Extract the (X, Y) coordinate from the center of the cell holding the provided text.  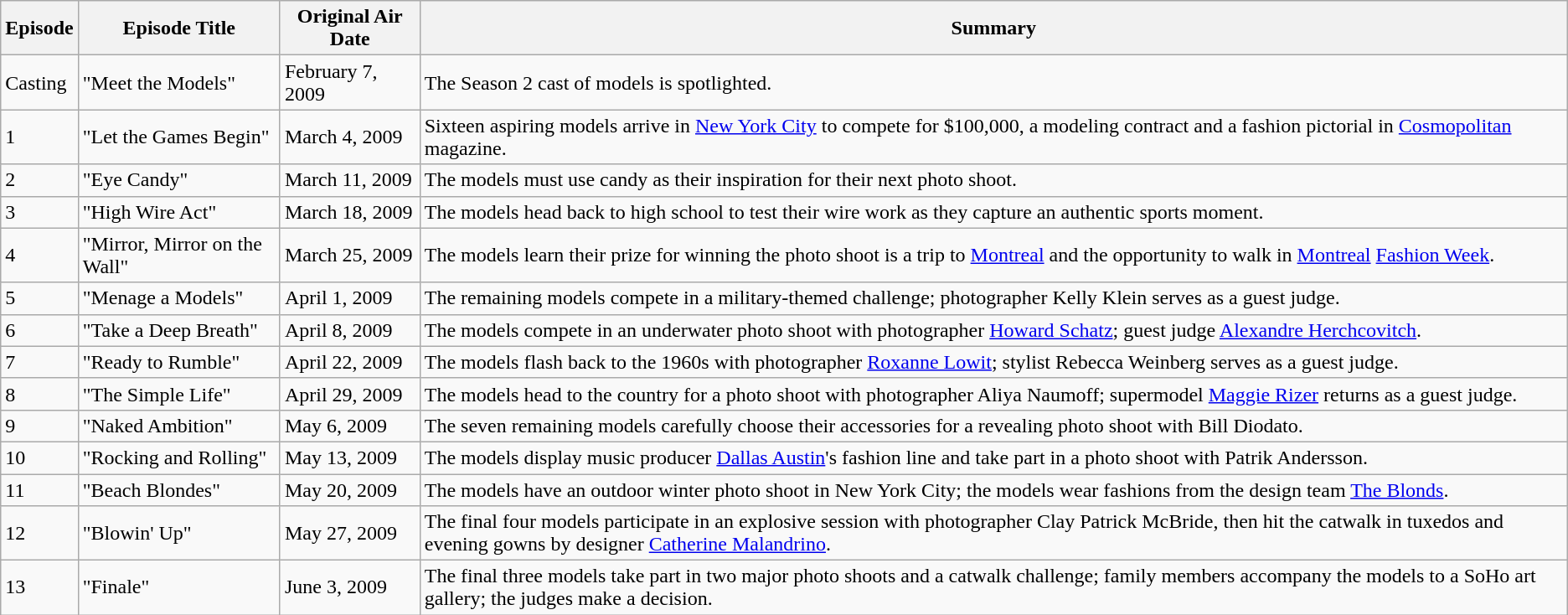
The seven remaining models carefully choose their accessories for a revealing photo shoot with Bill Diodato. (993, 426)
"Naked Ambition" (179, 426)
June 3, 2009 (350, 588)
March 11, 2009 (350, 180)
March 18, 2009 (350, 212)
April 1, 2009 (350, 298)
5 (39, 298)
4 (39, 255)
Episode (39, 28)
"Ready to Rumble" (179, 362)
"Finale" (179, 588)
Episode Title (179, 28)
"Menage a Models" (179, 298)
February 7, 2009 (350, 82)
"Blowin' Up" (179, 533)
The models flash back to the 1960s with photographer Roxanne Lowit; stylist Rebecca Weinberg serves as a guest judge. (993, 362)
The Season 2 cast of models is spotlighted. (993, 82)
"Beach Blondes" (179, 490)
The models learn their prize for winning the photo shoot is a trip to Montreal and the opportunity to walk in Montreal Fashion Week. (993, 255)
Sixteen aspiring models arrive in New York City to compete for $100,000, a modeling contract and a fashion pictorial in Cosmopolitan magazine. (993, 137)
May 20, 2009 (350, 490)
The remaining models compete in a military-themed challenge; photographer Kelly Klein serves as a guest judge. (993, 298)
The models head to the country for a photo shoot with photographer Aliya Naumoff; supermodel Maggie Rizer returns as a guest judge. (993, 394)
"Rocking and Rolling" (179, 457)
May 13, 2009 (350, 457)
Summary (993, 28)
"Meet the Models" (179, 82)
"High Wire Act" (179, 212)
8 (39, 394)
Original Air Date (350, 28)
"Let the Games Begin" (179, 137)
The models compete in an underwater photo shoot with photographer Howard Schatz; guest judge Alexandre Herchcovitch. (993, 330)
"Eye Candy" (179, 180)
The models must use candy as their inspiration for their next photo shoot. (993, 180)
May 6, 2009 (350, 426)
9 (39, 426)
May 27, 2009 (350, 533)
7 (39, 362)
March 25, 2009 (350, 255)
3 (39, 212)
April 8, 2009 (350, 330)
The models have an outdoor winter photo shoot in New York City; the models wear fashions from the design team The Blonds. (993, 490)
April 22, 2009 (350, 362)
"The Simple Life" (179, 394)
"Take a Deep Breath" (179, 330)
The models display music producer Dallas Austin's fashion line and take part in a photo shoot with Patrik Andersson. (993, 457)
March 4, 2009 (350, 137)
12 (39, 533)
The models head back to high school to test their wire work as they capture an authentic sports moment. (993, 212)
April 29, 2009 (350, 394)
"Mirror, Mirror on the Wall" (179, 255)
13 (39, 588)
6 (39, 330)
11 (39, 490)
10 (39, 457)
Casting (39, 82)
1 (39, 137)
2 (39, 180)
